Search for the cell housing the specified text and yield its (x, y) center coordinate. 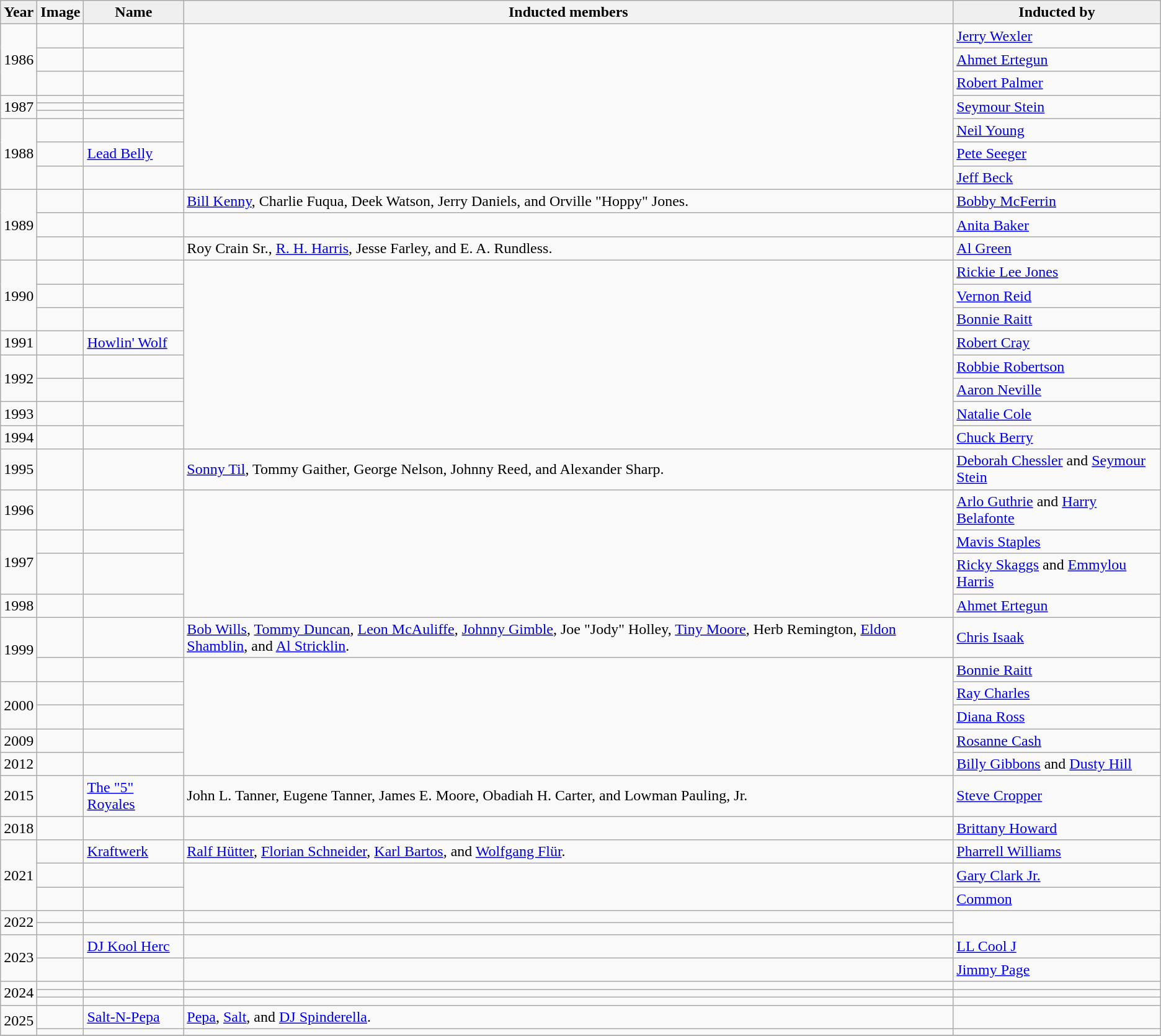
Salt-N-Pepa (134, 1017)
Rosanne Cash (1057, 740)
2022 (19, 922)
Ray Charles (1057, 693)
1994 (19, 437)
1997 (19, 562)
2025 (19, 1020)
1995 (19, 469)
1993 (19, 414)
Robbie Robertson (1057, 367)
Neil Young (1057, 130)
1986 (19, 60)
Robert Palmer (1057, 83)
Common (1057, 899)
Image (61, 12)
The "5" Royales (134, 797)
Diana Ross (1057, 717)
Roy Crain Sr., R. H. Harris, Jesse Farley, and E. A. Rundless. (568, 248)
2018 (19, 828)
Howlin' Wolf (134, 343)
Steve Cropper (1057, 797)
2021 (19, 875)
Bill Kenny, Charlie Fuqua, Deek Watson, Jerry Daniels, and Orville "Hoppy" Jones. (568, 201)
Natalie Cole (1057, 414)
Mavis Staples (1057, 542)
2000 (19, 705)
Deborah Chessler and Seymour Stein (1057, 469)
Name (134, 12)
1990 (19, 295)
DJ Kool Herc (134, 946)
2012 (19, 764)
Arlo Guthrie and Harry Belafonte (1057, 510)
Ralf Hütter, Florian Schneider, Karl Bartos, and Wolfgang Flür. (568, 852)
1992 (19, 378)
1987 (19, 107)
Pharrell Williams (1057, 852)
Chuck Berry (1057, 437)
Seymour Stein (1057, 107)
2009 (19, 740)
1996 (19, 510)
Bobby McFerrin (1057, 201)
Inducted members (568, 12)
Year (19, 12)
Jeff Beck (1057, 177)
Bob Wills, Tommy Duncan, Leon McAuliffe, Johnny Gimble, Joe "Jody" Holley, Tiny Moore, Herb Remington, Eldon Shamblin, and Al Stricklin. (568, 638)
Sonny Til, Tommy Gaither, George Nelson, Johnny Reed, and Alexander Sharp. (568, 469)
Al Green (1057, 248)
John L. Tanner, Eugene Tanner, James E. Moore, Obadiah H. Carter, and Lowman Pauling, Jr. (568, 797)
Jerry Wexler (1057, 36)
Aaron Neville (1057, 390)
Gary Clark Jr. (1057, 875)
1988 (19, 154)
Ricky Skaggs and Emmylou Harris (1057, 573)
1991 (19, 343)
Anita Baker (1057, 225)
2023 (19, 958)
Brittany Howard (1057, 828)
Billy Gibbons and Dusty Hill (1057, 764)
Jimmy Page (1057, 970)
2024 (19, 993)
Pete Seeger (1057, 154)
Rickie Lee Jones (1057, 272)
1999 (19, 649)
Chris Isaak (1057, 638)
1998 (19, 605)
2015 (19, 797)
Lead Belly (134, 154)
Kraftwerk (134, 852)
1989 (19, 225)
Robert Cray (1057, 343)
LL Cool J (1057, 946)
Pepa, Salt, and DJ Spinderella. (568, 1017)
Vernon Reid (1057, 296)
Inducted by (1057, 12)
